Determine the (X, Y) coordinate at the center of the cell enclosing the given text.  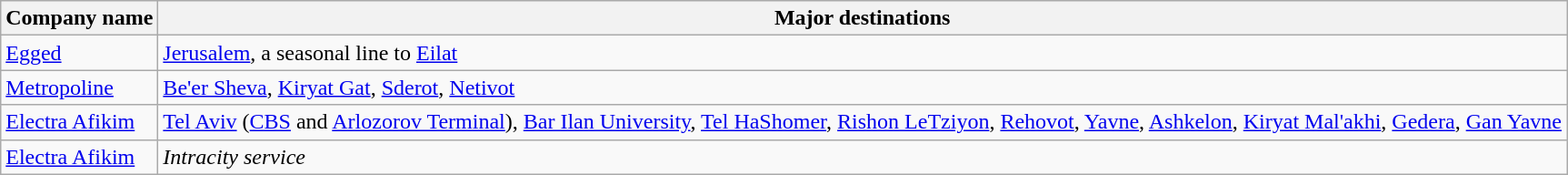
Be'er Sheva, Kiryat Gat, Sderot, Netivot (863, 87)
Metropoline (80, 87)
Company name (80, 18)
Intracity service (863, 157)
Major destinations (863, 18)
Jerusalem, a seasonal line to Eilat (863, 53)
Egged (80, 53)
